For the text-containing cell, return its midpoint in (X, Y) coordinate format. 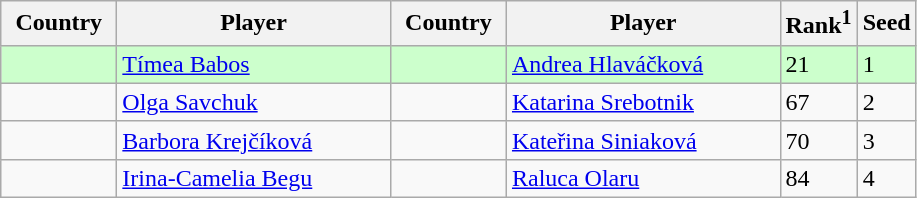
3 (886, 140)
Irina-Camelia Begu (254, 178)
21 (818, 64)
Olga Savchuk (254, 102)
Raluca Olaru (643, 178)
1 (886, 64)
Barbora Krejčíková (254, 140)
Seed (886, 24)
4 (886, 178)
84 (818, 178)
Tímea Babos (254, 64)
Rank1 (818, 24)
Andrea Hlaváčková (643, 64)
Katarina Srebotnik (643, 102)
67 (818, 102)
2 (886, 102)
Kateřina Siniaková (643, 140)
70 (818, 140)
